Search for the cell housing the specified text and yield its (X, Y) center coordinate. 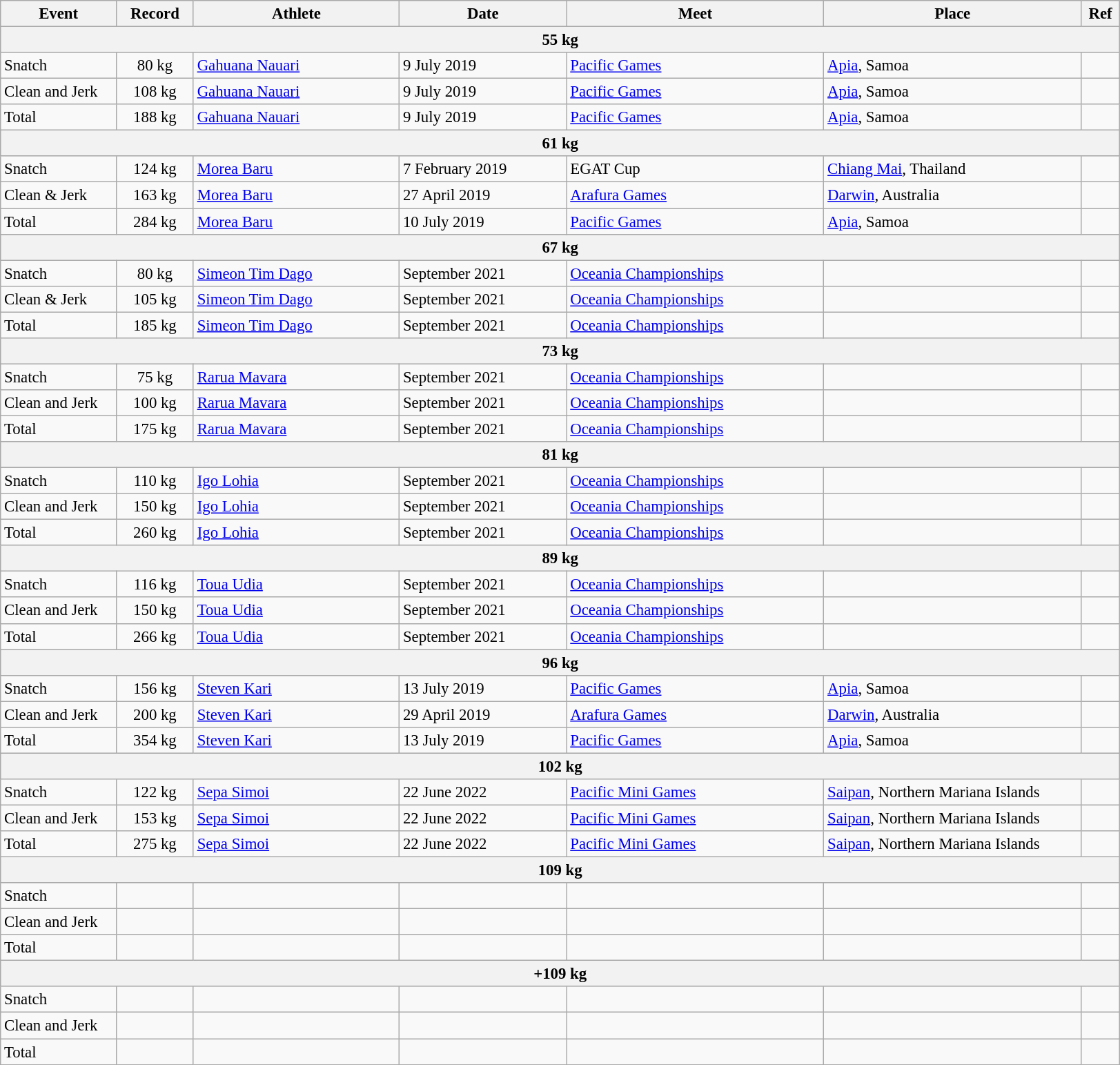
110 kg (155, 481)
105 kg (155, 299)
109 kg (560, 870)
Place (952, 14)
124 kg (155, 169)
153 kg (155, 818)
+109 kg (560, 974)
175 kg (155, 429)
108 kg (155, 92)
116 kg (155, 585)
102 kg (560, 766)
81 kg (560, 455)
260 kg (155, 533)
73 kg (560, 351)
Athlete (296, 14)
163 kg (155, 195)
Event (59, 14)
122 kg (155, 792)
89 kg (560, 558)
Chiang Mai, Thailand (952, 169)
Ref (1101, 14)
354 kg (155, 741)
10 July 2019 (483, 222)
Date (483, 14)
67 kg (560, 247)
Meet (696, 14)
7 February 2019 (483, 169)
Record (155, 14)
284 kg (155, 222)
156 kg (155, 688)
100 kg (155, 403)
266 kg (155, 636)
200 kg (155, 714)
275 kg (155, 844)
29 April 2019 (483, 714)
61 kg (560, 144)
27 April 2019 (483, 195)
96 kg (560, 663)
55 kg (560, 40)
185 kg (155, 325)
EGAT Cup (696, 169)
188 kg (155, 117)
75 kg (155, 377)
